For the text-containing cell, return its midpoint in [x, y] coordinate format. 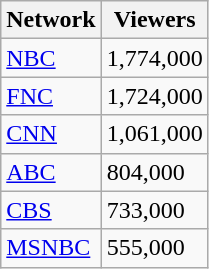
CBS [51, 210]
FNC [51, 96]
733,000 [154, 210]
555,000 [154, 248]
1,724,000 [154, 96]
ABC [51, 172]
CNN [51, 134]
804,000 [154, 172]
1,061,000 [154, 134]
MSNBC [51, 248]
1,774,000 [154, 58]
Viewers [154, 20]
NBC [51, 58]
Network [51, 20]
